Output the [x, y] coordinate of the center of the cell containing the given text.  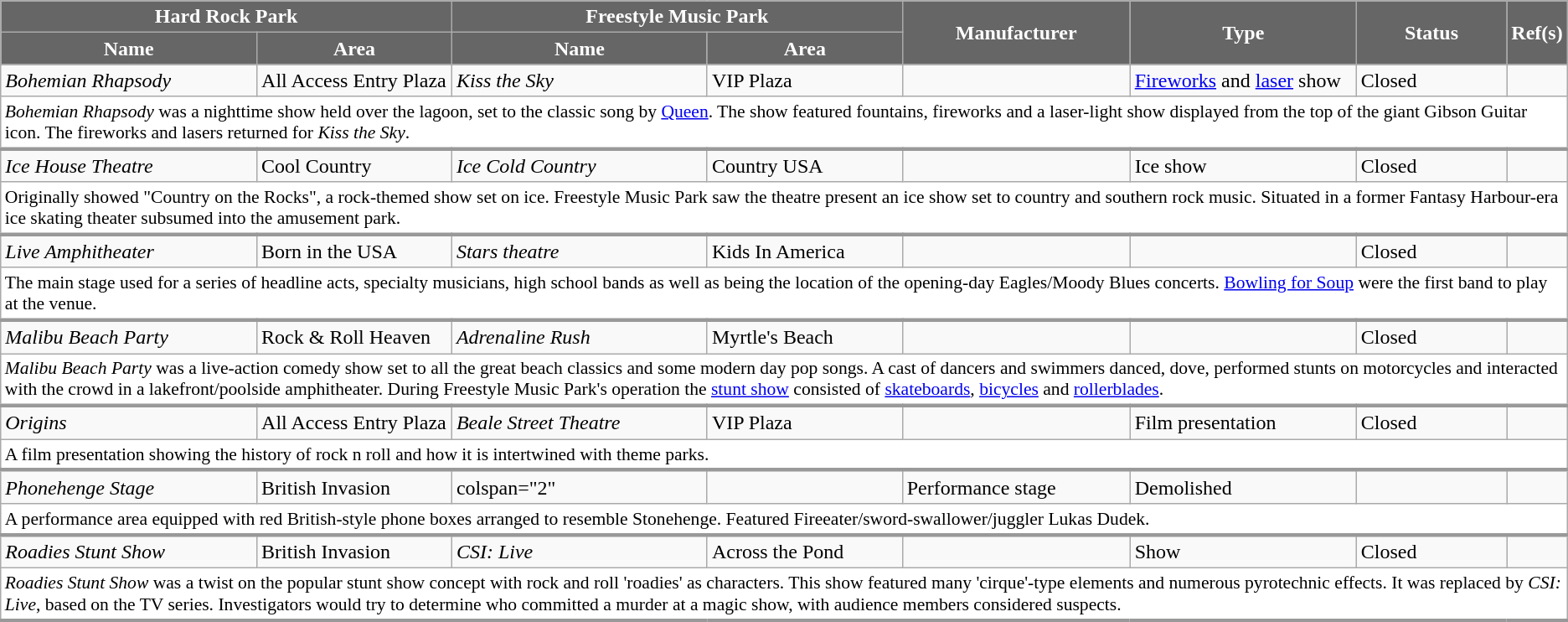
Adrenaline Rush [580, 337]
Hard Rock Park [226, 17]
Live Amphitheater [129, 251]
Roadies Stunt Show [129, 552]
Ice Cold Country [580, 166]
Born in the USA [355, 251]
Cool Country [355, 166]
Across the Pond [804, 552]
Fireworks and laser show [1243, 80]
Stars theatre [580, 251]
Freestyle Music Park [677, 17]
Malibu Beach Party [129, 337]
Type [1243, 33]
Phonehenge Stage [129, 487]
CSI: Live [580, 552]
Ice House Theatre [129, 166]
Film presentation [1243, 422]
Origins [129, 422]
Kids In America [804, 251]
A film presentation showing the history of rock n roll and how it is intertwined with theme parks. [784, 454]
Beale Street Theatre [580, 422]
Ref(s) [1537, 33]
Myrtle's Beach [804, 337]
Show [1243, 552]
Kiss the Sky [580, 80]
Performance stage [1016, 487]
Demolished [1243, 487]
Status [1431, 33]
Ice show [1243, 166]
Country USA [804, 166]
colspan="2" [580, 487]
Bohemian Rhapsody [129, 80]
Rock & Roll Heaven [355, 337]
Manufacturer [1016, 33]
